Detect which cell encompasses the target text, then output its [x, y] center coordinate. 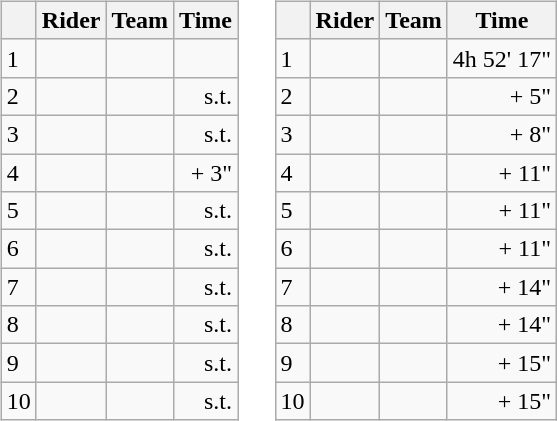
+ 8" [502, 134]
+ 3" [206, 173]
4h 52' 17" [502, 58]
+ 5" [502, 96]
